Identify which cell holds the provided text, then report its [X, Y] central coordinate. 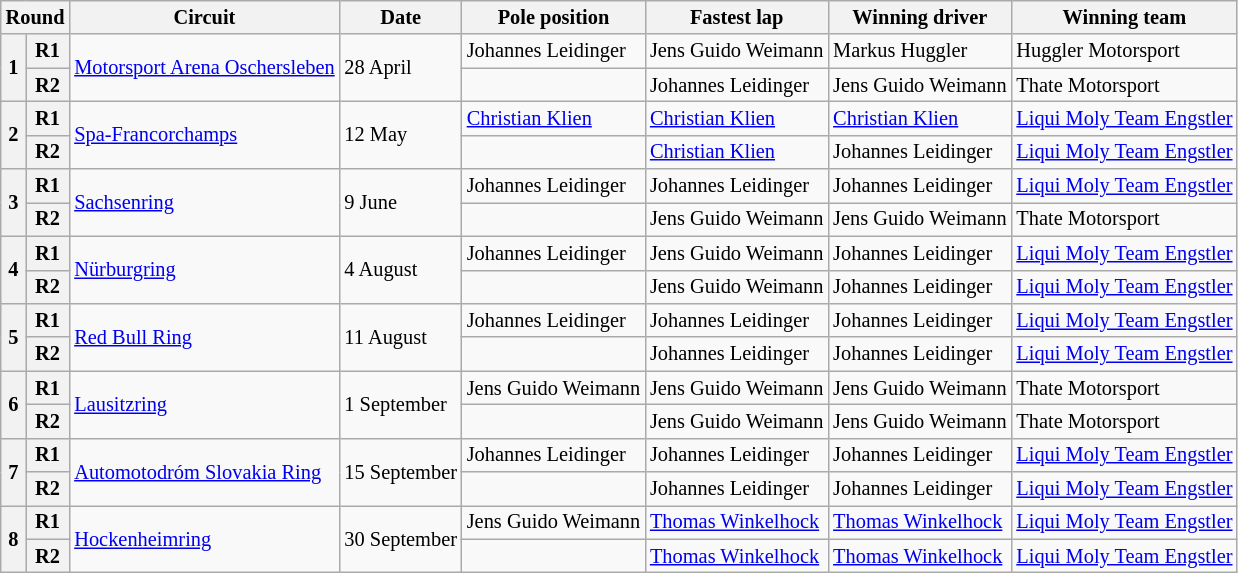
Motorsport Arena Oschersleben [204, 68]
Circuit [204, 17]
4 August [400, 270]
Automotodróm Slovakia Ring [204, 472]
6 [14, 404]
28 April [400, 68]
Pole position [554, 17]
Winning driver [920, 17]
Fastest lap [736, 17]
15 September [400, 472]
3 [14, 202]
11 August [400, 336]
Winning team [1124, 17]
5 [14, 336]
12 May [400, 134]
Spa-Francorchamps [204, 134]
Markus Huggler [920, 51]
Sachsenring [204, 202]
Nürburgring [204, 270]
1 September [400, 404]
Lausitzring [204, 404]
4 [14, 270]
Hockenheimring [204, 538]
1 [14, 68]
9 June [400, 202]
Round [36, 17]
Huggler Motorsport [1124, 51]
Red Bull Ring [204, 336]
8 [14, 538]
30 September [400, 538]
2 [14, 134]
Date [400, 17]
7 [14, 472]
